Extract the [x, y] coordinate from the center of the cell holding the provided text.  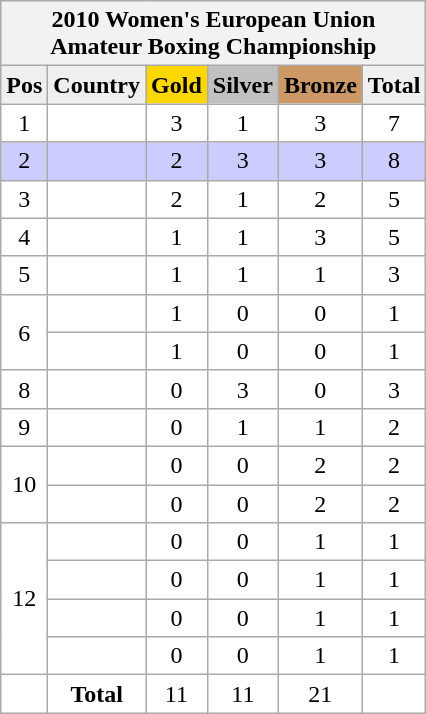
10 [24, 484]
Country [97, 85]
2010 Women's European UnionAmateur Boxing Championship [214, 34]
Pos [24, 85]
21 [320, 694]
4 [24, 237]
6 [24, 332]
9 [24, 427]
Silver [242, 85]
Bronze [320, 85]
12 [24, 599]
Gold [177, 85]
7 [394, 123]
